Search for the cell housing the specified text and yield its [X, Y] center coordinate. 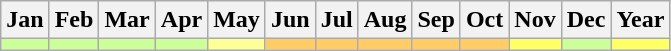
Nov [535, 20]
Feb [74, 20]
Mar [127, 20]
Aug [385, 20]
Oct [484, 20]
Jun [290, 20]
Sep [436, 20]
Jul [336, 20]
Apr [181, 20]
Dec [586, 20]
May [237, 20]
Jan [25, 20]
Year [640, 20]
